Return [X, Y] of the center of cell containing provided text 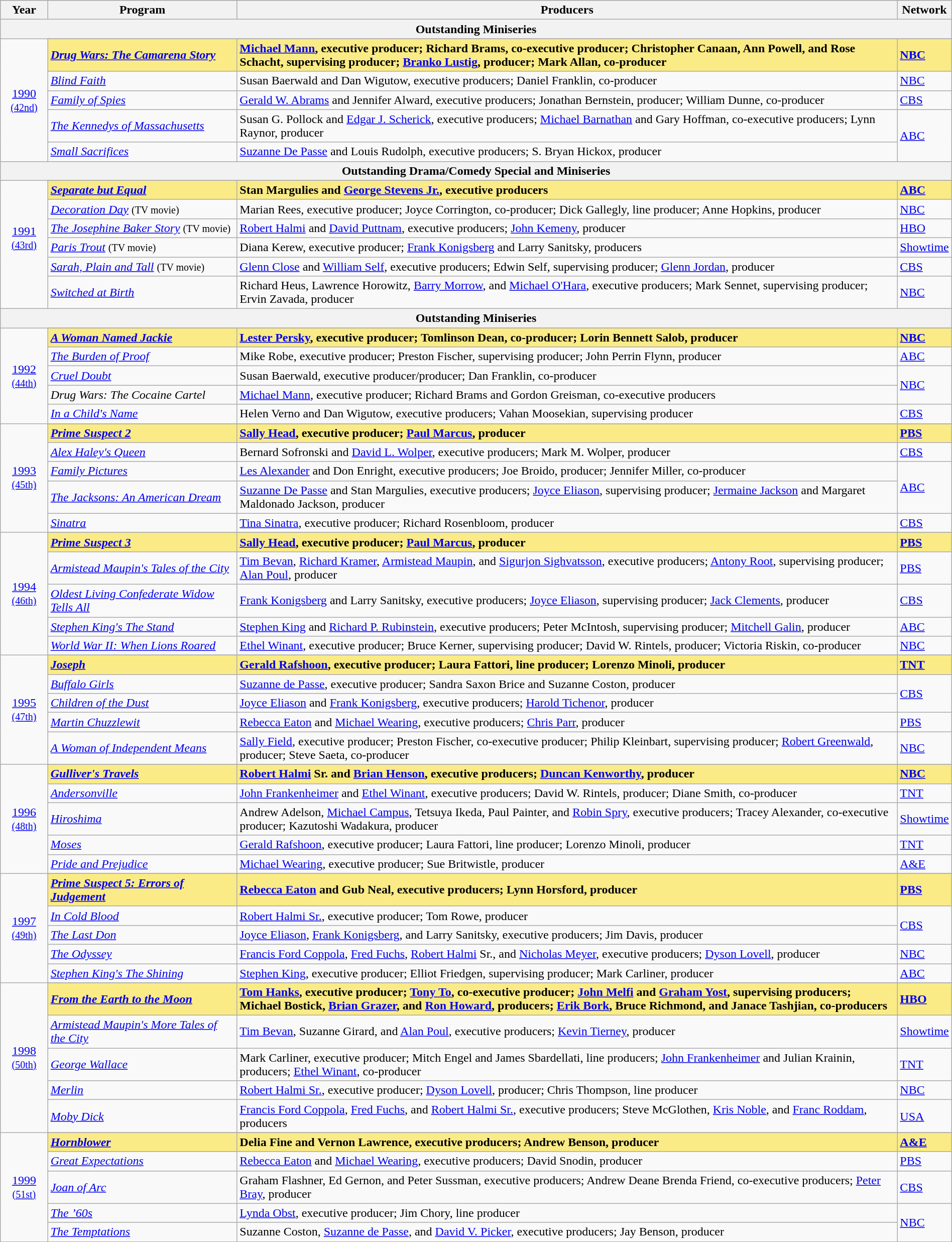
Oldest Living Confederate Widow Tells All [143, 601]
Michael Wearing, executive producer; Sue Britwistle, producer [567, 864]
Network [924, 10]
Robert Halmi Sr., executive producer; Dyson Lovell, producer; Chris Thompson, line producer [567, 1090]
Blind Faith [143, 81]
Moses [143, 845]
A Woman Named Jackie [143, 337]
Tim Bevan, Richard Kramer, Armistead Maupin, and Sigurjon Sighvatsson, executive producers; Antony Root, supervising producer; Alan Poul, producer [567, 568]
Marian Rees, executive producer; Joyce Corrington, co-producer; Dick Gallegly, line producer; Anne Hopkins, producer [567, 209]
The ’60s [143, 1213]
Ethel Winant, executive producer; Bruce Kerner, supervising producer; David W. Rintels, producer; Victoria Riskin, co-producer [567, 646]
Francis Ford Coppola, Fred Fuchs, and Robert Halmi Sr., executive producers; Steve McGlothen, Kris Noble, and Franc Roddam, producers [567, 1116]
Outstanding Drama/Comedy Special and Miniseries [476, 171]
Robert Halmi Sr. and Brian Henson, executive producers; Duncan Kenworthy, producer [567, 774]
Stephen King and Richard P. Rubinstein, executive producers; Peter McIntosh, supervising producer; Mitchell Galin, producer [567, 626]
Susan Baerwald, executive producer/producer; Dan Franklin, co-producer [567, 376]
Graham Flashner, Ed Gernon, and Peter Sussman, executive producers; Andrew Deane Brenda Friend, co-executive producers; Peter Bray, producer [567, 1187]
Decoration Day (TV movie) [143, 209]
Bernard Sofronski and David L. Wolper, executive producers; Mark M. Wolper, producer [567, 452]
Suzanne de Passe, executive producer; Sandra Saxon Brice and Suzanne Coston, producer [567, 684]
Stephen King's The Stand [143, 626]
Robert Halmi Sr., executive producer; Tom Rowe, producer [567, 916]
Helen Verno and Dan Wigutow, executive producers; Vahan Moosekian, supervising producer [567, 414]
1998(50th) [24, 1058]
1991(43rd) [24, 244]
The Kennedys of Massachusetts [143, 126]
World War II: When Lions Roared [143, 646]
In Cold Blood [143, 916]
Rebecca Eaton and Michael Wearing, executive producers; Chris Parr, producer [567, 722]
Rebecca Eaton and Gub Neal, executive producers; Lynn Horsford, producer [567, 890]
Producers [567, 10]
1997(49th) [24, 928]
Sarah, Plain and Tall (TV movie) [143, 267]
Delia Fine and Vernon Lawrence, executive producers; Andrew Benson, producer [567, 1142]
Suzanne De Passe and Louis Rudolph, executive producers; S. Bryan Hickox, producer [567, 152]
1990(42nd) [24, 100]
Glenn Close and William Self, executive producers; Edwin Self, supervising producer; Glenn Jordan, producer [567, 267]
1993(45th) [24, 478]
Drug Wars: The Cocaine Cartel [143, 395]
Mike Robe, executive producer; Preston Fischer, supervising producer; John Perrin Flynn, producer [567, 357]
Richard Heus, Lawrence Horowitz, Barry Morrow, and Michael O'Hara, executive producers; Mark Sennet, supervising producer; Ervin Zavada, producer [567, 292]
Family of Spies [143, 100]
Family Pictures [143, 471]
Prime Suspect 2 [143, 433]
1995(47th) [24, 710]
Martin Chuzzlewit [143, 722]
Pride and Prejudice [143, 864]
USA [924, 1116]
Sinatra [143, 523]
Alex Haley's Queen [143, 452]
Lynda Obst, executive producer; Jim Chory, line producer [567, 1213]
Joseph [143, 665]
Francis Ford Coppola, Fred Fuchs, Robert Halmi Sr., and Nicholas Meyer, executive producers; Dyson Lovell, producer [567, 954]
Gulliver's Travels [143, 774]
1992(44th) [24, 376]
Susan Baerwald and Dan Wigutow, executive producers; Daniel Franklin, co-producer [567, 81]
Year [24, 10]
Tina Sinatra, executive producer; Richard Rosenbloom, producer [567, 523]
The Temptations [143, 1232]
John Frankenheimer and Ethel Winant, executive producers; David W. Rintels, producer; Diane Smith, co-producer [567, 793]
Gerald W. Abrams and Jennifer Alward, executive producers; Jonathan Bernstein, producer; William Dunne, co-producer [567, 100]
Joyce Eliason and Frank Konigsberg, executive producers; Harold Tichenor, producer [567, 703]
1999(51st) [24, 1187]
Children of the Dust [143, 703]
Separate but Equal [143, 190]
Hornblower [143, 1142]
Joyce Eliason, Frank Konigsberg, and Larry Sanitsky, executive producers; Jim Davis, producer [567, 935]
1994(46th) [24, 594]
Prime Suspect 3 [143, 542]
The Last Don [143, 935]
Switched at Birth [143, 292]
From the Earth to the Moon [143, 999]
Paris Trout (TV movie) [143, 247]
Michael Mann, executive producer; Richard Brams and Gordon Greisman, co-executive producers [567, 395]
Armistead Maupin's Tales of the City [143, 568]
Cruel Doubt [143, 376]
In a Child's Name [143, 414]
Robert Halmi and David Puttnam, executive producers; John Kemeny, producer [567, 228]
Les Alexander and Don Enright, executive producers; Joe Broido, producer; Jennifer Miller, co-producer [567, 471]
The Jacksons: An American Dream [143, 497]
1996(48th) [24, 819]
Buffalo Girls [143, 684]
Joan of Arc [143, 1187]
The Burden of Proof [143, 357]
George Wallace [143, 1065]
Stephen King, executive producer; Elliot Friedgen, supervising producer; Mark Carliner, producer [567, 973]
Andersonville [143, 793]
Diana Kerew, executive producer; Frank Konigsberg and Larry Sanitsky, producers [567, 247]
Stephen King's The Shining [143, 973]
The Josephine Baker Story (TV movie) [143, 228]
Tim Bevan, Suzanne Girard, and Alan Poul, executive producers; Kevin Tierney, producer [567, 1032]
Moby Dick [143, 1116]
Susan G. Pollock and Edgar J. Scherick, executive producers; Michael Barnathan and Gary Hoffman, co-executive producers; Lynn Raynor, producer [567, 126]
The Odyssey [143, 954]
Rebecca Eaton and Michael Wearing, executive producers; David Snodin, producer [567, 1161]
Small Sacrifices [143, 152]
Program [143, 10]
Great Expectations [143, 1161]
Merlin [143, 1090]
Prime Suspect 5: Errors of Judgement [143, 890]
Lester Persky, executive producer; Tomlinson Dean, co-producer; Lorin Bennett Salob, producer [567, 337]
Hiroshima [143, 819]
Stan Margulies and George Stevens Jr., executive producers [567, 190]
Frank Konigsberg and Larry Sanitsky, executive producers; Joyce Eliason, supervising producer; Jack Clements, producer [567, 601]
Armistead Maupin's More Tales of the City [143, 1032]
Suzanne Coston, Suzanne de Passe, and David V. Picker, executive producers; Jay Benson, producer [567, 1232]
Drug Wars: The Camarena Story [143, 55]
A Woman of Independent Means [143, 748]
